For the text-containing cell, return its midpoint in [x, y] coordinate format. 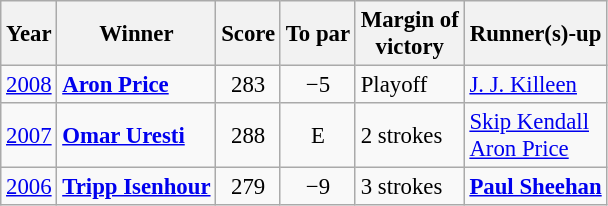
3 strokes [410, 187]
Year [29, 34]
Winner [136, 34]
To par [318, 34]
Margin ofvictory [410, 34]
279 [248, 187]
288 [248, 136]
J. J. Killeen [536, 85]
−5 [318, 85]
2007 [29, 136]
2006 [29, 187]
Playoff [410, 85]
Runner(s)-up [536, 34]
283 [248, 85]
Tripp Isenhour [136, 187]
Paul Sheehan [536, 187]
2 strokes [410, 136]
Aron Price [136, 85]
2008 [29, 85]
Score [248, 34]
Skip Kendall Aron Price [536, 136]
Omar Uresti [136, 136]
−9 [318, 187]
E [318, 136]
